Identify which cell holds the provided text, then report its (X, Y) central coordinate. 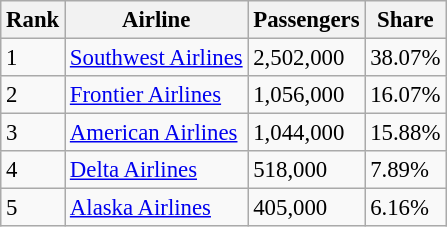
2 (33, 95)
1,044,000 (306, 133)
Share (406, 20)
6.16% (406, 208)
15.88% (406, 133)
38.07% (406, 58)
Passengers (306, 20)
2,502,000 (306, 58)
Delta Airlines (156, 170)
1 (33, 58)
405,000 (306, 208)
1,056,000 (306, 95)
Rank (33, 20)
16.07% (406, 95)
Airline (156, 20)
American Airlines (156, 133)
518,000 (306, 170)
7.89% (406, 170)
Frontier Airlines (156, 95)
5 (33, 208)
Southwest Airlines (156, 58)
3 (33, 133)
4 (33, 170)
Alaska Airlines (156, 208)
